Detect which cell encompasses the target text, then output its [X, Y] center coordinate. 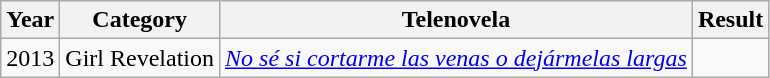
Year [30, 20]
Girl Revelation [140, 58]
Telenovela [456, 20]
Category [140, 20]
Result [730, 20]
2013 [30, 58]
No sé si cortarme las venas o dejármelas largas [456, 58]
